Determine the (x, y) coordinate at the center of the cell enclosing the given text.  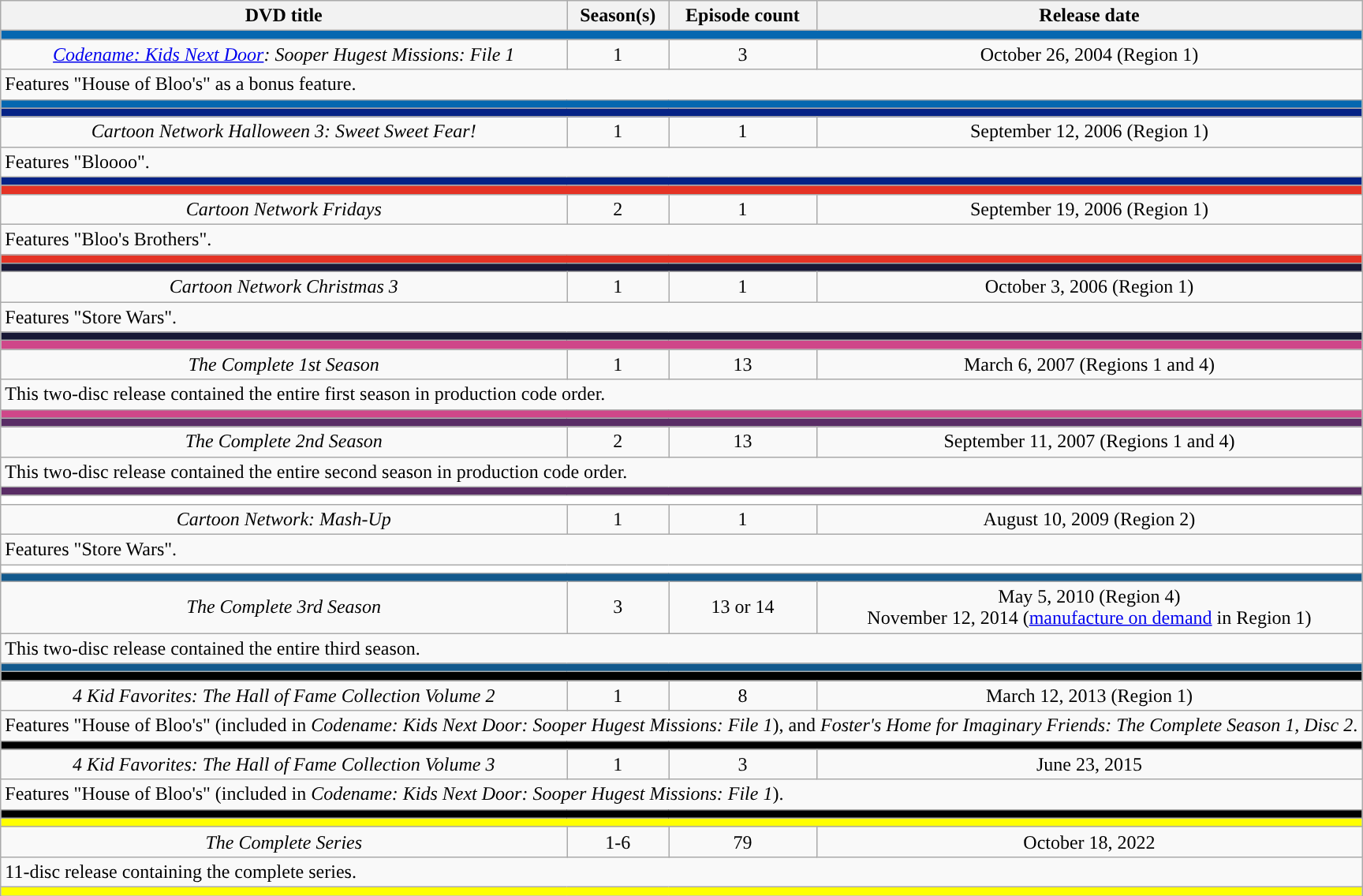
Cartoon Network Christmas 3 (284, 287)
13 or 14 (743, 607)
September 19, 2006 (Region 1) (1089, 209)
Cartoon Network: Mash-Up (284, 519)
June 23, 2015 (1089, 764)
This two-disc release contained the entire third season. (681, 648)
11-disc release containing the complete series. (681, 872)
Cartoon Network Halloween 3: Sweet Sweet Fear! (284, 132)
October 26, 2004 (Region 1) (1089, 54)
Features "House of Bloo's" as a bonus feature. (681, 84)
October 18, 2022 (1089, 842)
The Complete 1st Season (284, 364)
Features "Bloo's Brothers". (681, 239)
8 (743, 696)
May 5, 2010 (Region 4)November 12, 2014 (manufacture on demand in Region 1) (1089, 607)
March 12, 2013 (Region 1) (1089, 696)
September 11, 2007 (Regions 1 and 4) (1089, 442)
Release date (1089, 16)
4 Kid Favorites: The Hall of Fame Collection Volume 3 (284, 764)
DVD title (284, 16)
79 (743, 842)
October 3, 2006 (Region 1) (1089, 287)
The Complete 3rd Season (284, 607)
This two-disc release contained the entire first season in production code order. (681, 394)
March 6, 2007 (Regions 1 and 4) (1089, 364)
This two-disc release contained the entire second season in production code order. (681, 472)
Features "House of Bloo's" (included in Codename: Kids Next Door: Sooper Hugest Missions: File 1). (681, 794)
Season(s) (618, 16)
Cartoon Network Fridays (284, 209)
Codename: Kids Next Door: Sooper Hugest Missions: File 1 (284, 54)
The Complete Series (284, 842)
August 10, 2009 (Region 2) (1089, 519)
September 12, 2006 (Region 1) (1089, 132)
The Complete 2nd Season (284, 442)
Episode count (743, 16)
1-6 (618, 842)
Features "Bloooo". (681, 162)
4 Kid Favorites: The Hall of Fame Collection Volume 2 (284, 696)
